Return [X, Y] of the center of cell containing provided text 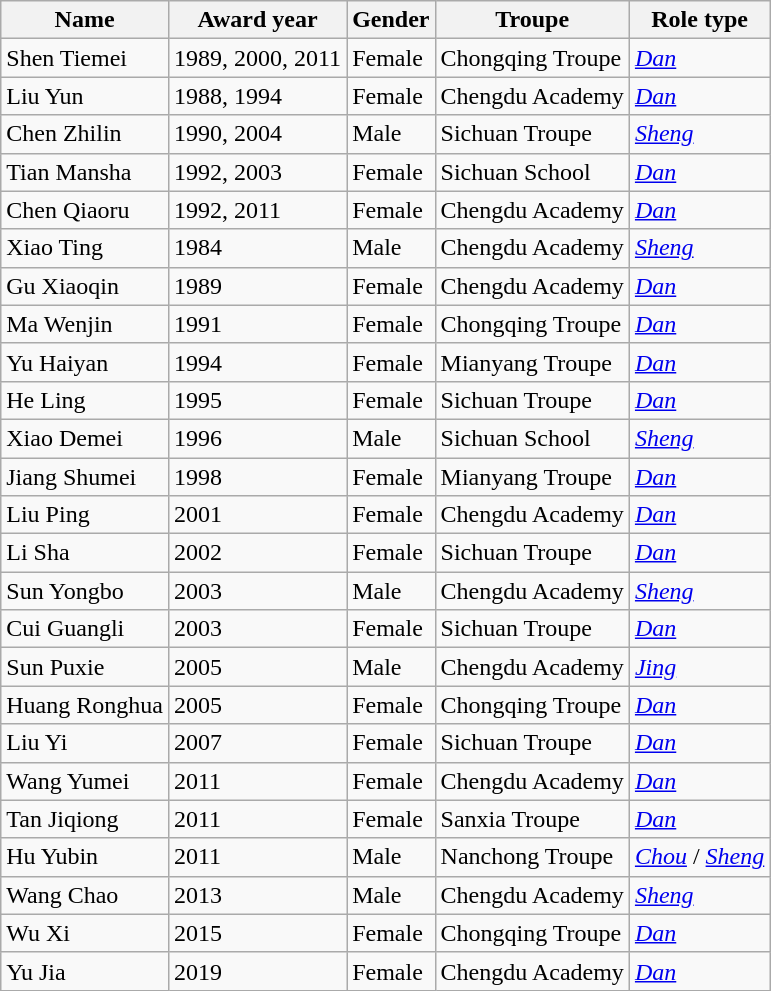
1990, 2004 [257, 134]
Chen Zhilin [85, 134]
Chou / Sheng [699, 857]
Liu Yun [85, 96]
2007 [257, 743]
Jiang Shumei [85, 477]
Gender [391, 20]
1989 [257, 286]
Shen Tiemei [85, 58]
1996 [257, 438]
Yu Jia [85, 971]
1998 [257, 477]
Nanchong Troupe [532, 857]
He Ling [85, 400]
Jing [699, 667]
Xiao Ting [85, 248]
Name [85, 20]
1988, 1994 [257, 96]
Liu Ping [85, 515]
Wu Xi [85, 933]
2019 [257, 971]
Hu Yubin [85, 857]
Sun Yongbo [85, 591]
Xiao Demei [85, 438]
2002 [257, 553]
Role type [699, 20]
Huang Ronghua [85, 705]
1995 [257, 400]
Sanxia Troupe [532, 819]
Tian Mansha [85, 172]
1994 [257, 362]
Tan Jiqiong [85, 819]
Award year [257, 20]
1984 [257, 248]
Yu Haiyan [85, 362]
Sun Puxie [85, 667]
Chen Qiaoru [85, 210]
Wang Chao [85, 895]
Cui Guangli [85, 629]
Wang Yumei [85, 781]
2001 [257, 515]
1991 [257, 324]
Gu Xiaoqin [85, 286]
1992, 2011 [257, 210]
1992, 2003 [257, 172]
1989, 2000, 2011 [257, 58]
2013 [257, 895]
Liu Yi [85, 743]
Li Sha [85, 553]
Ma Wenjin [85, 324]
Troupe [532, 20]
2015 [257, 933]
